Search for the cell housing the specified text and yield its [x, y] center coordinate. 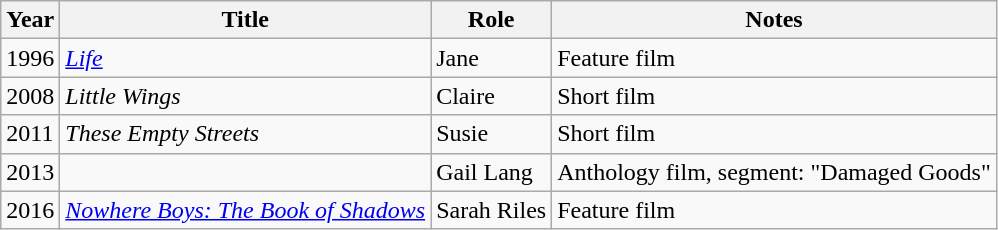
Claire [492, 96]
Jane [492, 58]
Anthology film, segment: "Damaged Goods" [774, 172]
Year [30, 20]
Susie [492, 134]
2008 [30, 96]
Role [492, 20]
Gail Lang [492, 172]
2011 [30, 134]
Nowhere Boys: The Book of Shadows [246, 210]
2013 [30, 172]
Notes [774, 20]
These Empty Streets [246, 134]
2016 [30, 210]
Sarah Riles [492, 210]
Little Wings [246, 96]
Life [246, 58]
Title [246, 20]
1996 [30, 58]
